Locate the cell with the specified text and output its (x, y) center coordinate. 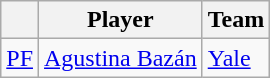
Yale (236, 58)
Agustina Bazán (121, 58)
Player (121, 20)
Team (236, 20)
PF (20, 58)
